Return the [x, y] coordinate for the center point of the cell that contains the specified text.  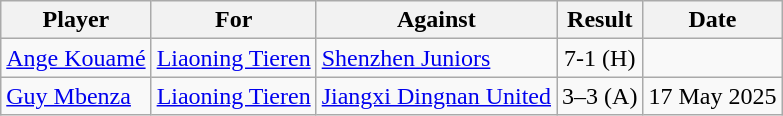
Player [76, 20]
Date [712, 20]
Guy Mbenza [76, 96]
Against [436, 20]
17 May 2025 [712, 96]
Result [600, 20]
7-1 (H) [600, 58]
For [234, 20]
3–3 (A) [600, 96]
Shenzhen Juniors [436, 58]
Ange Kouamé [76, 58]
Jiangxi Dingnan United [436, 96]
